Search for the cell housing the specified text and yield its [X, Y] center coordinate. 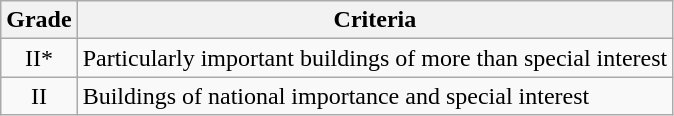
Particularly important buildings of more than special interest [375, 58]
II [39, 96]
Grade [39, 20]
II* [39, 58]
Criteria [375, 20]
Buildings of national importance and special interest [375, 96]
